Provide the [X, Y] coordinate of the cell's center where the given text is located.  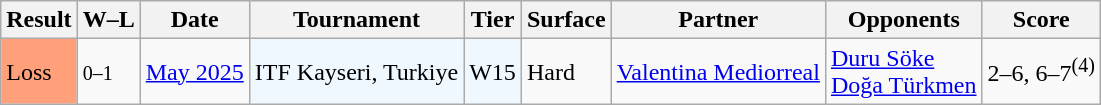
W15 [493, 72]
2–6, 6–7(4) [1041, 72]
Score [1041, 20]
ITF Kayseri, Turkiye [356, 72]
Tournament [356, 20]
Tier [493, 20]
May 2025 [194, 72]
Date [194, 20]
0–1 [108, 72]
Hard [566, 72]
Loss [39, 72]
Partner [718, 20]
Opponents [904, 20]
Result [39, 20]
Valentina Mediorreal [718, 72]
Surface [566, 20]
Duru Söke Doğa Türkmen [904, 72]
W–L [108, 20]
